Extract the [X, Y] coordinate from the center of the cell holding the provided text.  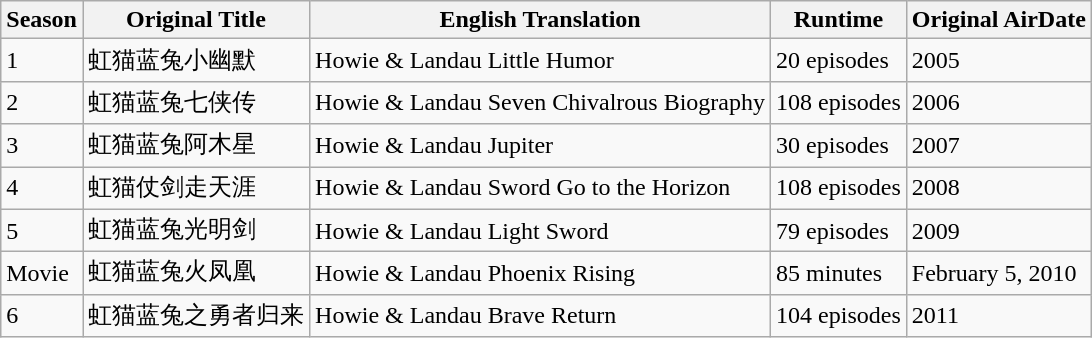
2011 [998, 316]
79 episodes [839, 230]
Howie & Landau Phoenix Rising [540, 274]
2008 [998, 188]
20 episodes [839, 60]
Season [42, 20]
3 [42, 146]
2007 [998, 146]
Howie & Landau Brave Return [540, 316]
Howie & Landau Little Humor [540, 60]
虹猫蓝兔光明剑 [196, 230]
Runtime [839, 20]
虹猫蓝兔七侠传 [196, 102]
Howie & Landau Light Sword [540, 230]
虹猫蓝兔小幽默 [196, 60]
2 [42, 102]
Movie [42, 274]
Howie & Landau Seven Chivalrous Biography [540, 102]
虹猫蓝兔阿木星 [196, 146]
2009 [998, 230]
6 [42, 316]
Original Title [196, 20]
English Translation [540, 20]
2006 [998, 102]
Howie & Landau Jupiter [540, 146]
虹猫仗剑走天涯 [196, 188]
1 [42, 60]
2005 [998, 60]
85 minutes [839, 274]
104 episodes [839, 316]
Howie & Landau Sword Go to the Horizon [540, 188]
虹猫蓝兔之勇者归来 [196, 316]
February 5, 2010 [998, 274]
4 [42, 188]
5 [42, 230]
Original AirDate [998, 20]
30 episodes [839, 146]
虹猫蓝兔火凤凰 [196, 274]
